Return the [X, Y] coordinate for the center point of the cell that contains the specified text.  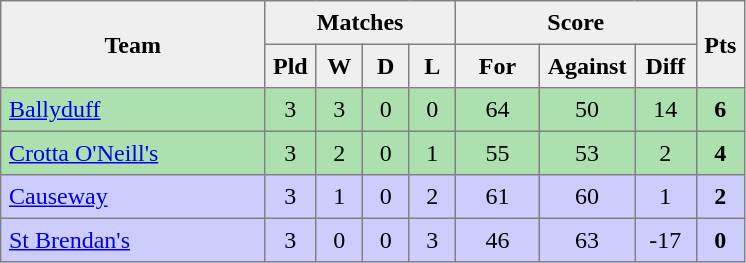
Pts [720, 44]
St Brendan's [133, 240]
6 [720, 110]
55 [497, 153]
Team [133, 44]
Crotta O'Neill's [133, 153]
Score [576, 23]
W [339, 66]
61 [497, 197]
Against [586, 66]
64 [497, 110]
-17 [666, 240]
14 [666, 110]
60 [586, 197]
50 [586, 110]
53 [586, 153]
Diff [666, 66]
D [385, 66]
Matches [360, 23]
Causeway [133, 197]
46 [497, 240]
For [497, 66]
Pld [290, 66]
Ballyduff [133, 110]
4 [720, 153]
63 [586, 240]
L [432, 66]
